Determine the (x, y) coordinate at the center of the cell enclosing the given text.  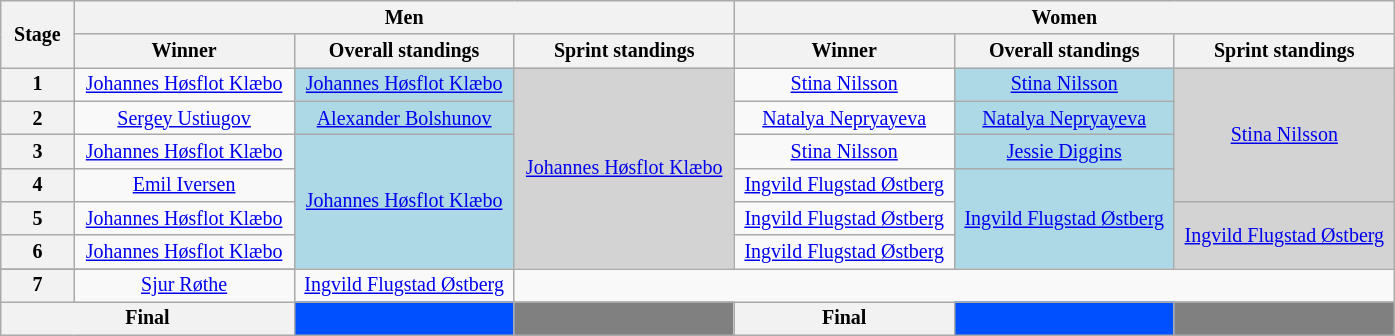
Alexander Bolshunov (404, 118)
4 (38, 184)
Emil Iversen (184, 184)
1 (38, 84)
Sjur Røthe (184, 286)
Women (1064, 18)
Men (404, 18)
Stage (38, 34)
Sergey Ustiugov (184, 118)
3 (38, 152)
Jessie Diggins (1064, 152)
7 (38, 286)
2 (38, 118)
5 (38, 218)
6 (38, 252)
